Output the [x, y] coordinate of the center of the cell containing the given text.  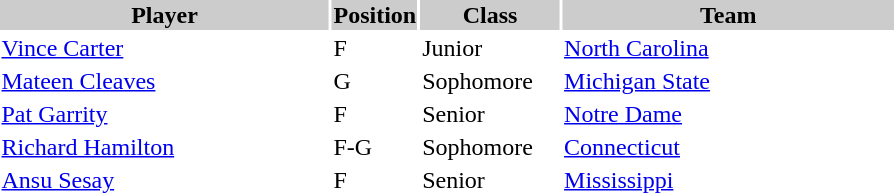
G [375, 81]
Michigan State [728, 81]
Team [728, 15]
Pat Garrity [164, 114]
F-G [375, 147]
North Carolina [728, 48]
Notre Dame [728, 114]
Player [164, 15]
Mateen Cleaves [164, 81]
Connecticut [728, 147]
Junior [490, 48]
Richard Hamilton [164, 147]
Class [490, 15]
Vince Carter [164, 48]
Position [375, 15]
Senior [490, 114]
